From the cell containing the given text, extract its center point as (X, Y) coordinate. 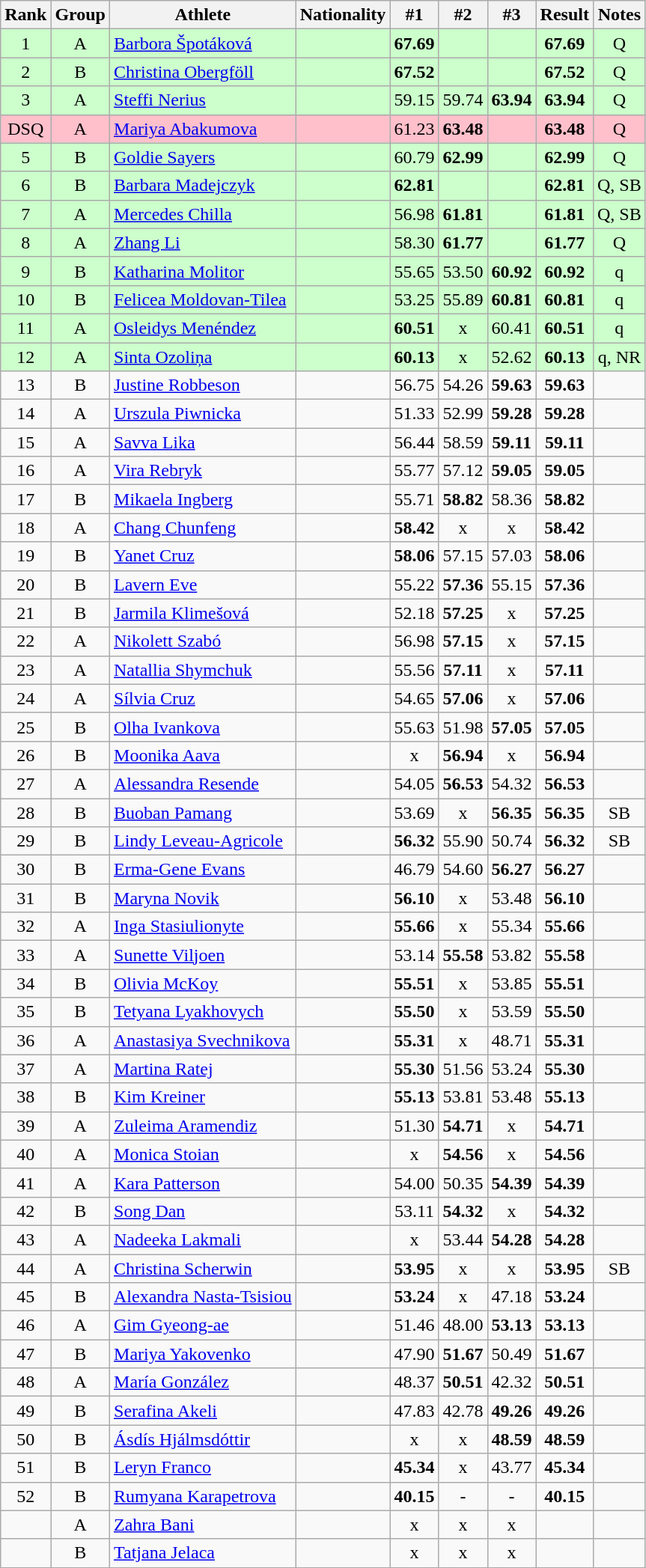
53.69 (415, 812)
Athlete (204, 15)
Mikaela Ingberg (204, 499)
Felicea Moldovan-Tilea (204, 299)
54.26 (463, 385)
22 (25, 641)
15 (25, 442)
33 (25, 955)
53.81 (463, 1097)
13 (25, 385)
Zuleima Aramendiz (204, 1126)
9 (25, 271)
51.98 (463, 727)
17 (25, 499)
60.41 (512, 328)
#1 (415, 15)
Martina Ratej (204, 1069)
Justine Robbeson (204, 385)
25 (25, 727)
61.23 (415, 129)
54.00 (415, 1183)
26 (25, 755)
Rumyana Karapetrova (204, 1496)
Tatjana Jelaca (204, 1553)
21 (25, 613)
Natallia Shymchuk (204, 670)
47.83 (415, 1411)
52 (25, 1496)
16 (25, 471)
12 (25, 357)
Gim Gyeong-ae (204, 1326)
45 (25, 1297)
Yanet Cruz (204, 556)
20 (25, 585)
Chang Chunfeng (204, 528)
Osleidys Menéndez (204, 328)
Zhang Li (204, 242)
Goldie Sayers (204, 157)
42 (25, 1211)
23 (25, 670)
28 (25, 812)
54.65 (415, 698)
51.30 (415, 1126)
Barbara Madejczyk (204, 186)
42.32 (512, 1382)
Zahra Bani (204, 1525)
43 (25, 1239)
14 (25, 414)
Nikolett Szabó (204, 641)
q, NR (619, 357)
50.35 (463, 1183)
53.50 (463, 271)
50.49 (512, 1354)
10 (25, 299)
Ásdís Hjálmsdóttir (204, 1439)
52.18 (415, 613)
58.30 (415, 242)
55.77 (415, 471)
19 (25, 556)
55.89 (463, 299)
55.34 (512, 927)
55.90 (463, 841)
34 (25, 983)
3 (25, 100)
Olivia McKoy (204, 983)
50.74 (512, 841)
7 (25, 214)
Lindy Leveau-Agricole (204, 841)
49 (25, 1411)
Kara Patterson (204, 1183)
1 (25, 43)
50 (25, 1439)
Nationality (343, 15)
Rank (25, 15)
Urszula Piwnicka (204, 414)
36 (25, 1040)
54.05 (415, 784)
Leryn Franco (204, 1468)
Maryna Novik (204, 898)
48.00 (463, 1326)
51.46 (415, 1326)
Steffi Nerius (204, 100)
53.14 (415, 955)
60.79 (415, 157)
Barbora Špotáková (204, 43)
46 (25, 1326)
52.62 (512, 357)
Sunette Viljoen (204, 955)
48.37 (415, 1382)
37 (25, 1069)
29 (25, 841)
32 (25, 927)
Jarmila Klimešová (204, 613)
8 (25, 242)
Nadeeka Lakmali (204, 1239)
Christina Scherwin (204, 1269)
Erma-Gene Evans (204, 870)
24 (25, 698)
48 (25, 1382)
Olha Ivankova (204, 727)
Mercedes Chilla (204, 214)
53.82 (512, 955)
Sílvia Cruz (204, 698)
Mariya Abakumova (204, 129)
55.56 (415, 670)
DSQ (25, 129)
51 (25, 1468)
52.99 (463, 414)
Tetyana Lyakhovych (204, 1012)
Katharina Molitor (204, 271)
48.71 (512, 1040)
5 (25, 157)
53.44 (463, 1239)
2 (25, 72)
40 (25, 1154)
6 (25, 186)
Lavern Eve (204, 585)
Anastasiya Svechnikova (204, 1040)
Alexandra Nasta-Tsisiou (204, 1297)
51.33 (415, 414)
18 (25, 528)
María González (204, 1382)
#3 (512, 15)
Notes (619, 15)
42.78 (463, 1411)
43.77 (512, 1468)
41 (25, 1183)
11 (25, 328)
44 (25, 1269)
57.12 (463, 471)
56.44 (415, 442)
30 (25, 870)
59.15 (415, 100)
Inga Stasiulionyte (204, 927)
47 (25, 1354)
58.59 (463, 442)
Result (564, 15)
Buoban Pamang (204, 812)
55.65 (415, 271)
Vira Rebryk (204, 471)
Alessandra Resende (204, 784)
54.60 (463, 870)
Savva Lika (204, 442)
53.11 (415, 1211)
38 (25, 1097)
53.85 (512, 983)
Song Dan (204, 1211)
58.36 (512, 499)
#2 (463, 15)
57.03 (512, 556)
55.63 (415, 727)
Serafina Akeli (204, 1411)
Christina Obergföll (204, 72)
46.79 (415, 870)
27 (25, 784)
51.56 (463, 1069)
55.71 (415, 499)
55.15 (512, 585)
Kim Kreiner (204, 1097)
Sinta Ozoliņa (204, 357)
55.22 (415, 585)
53.25 (415, 299)
Group (81, 15)
Mariya Yakovenko (204, 1354)
Monica Stoian (204, 1154)
35 (25, 1012)
Moonika Aava (204, 755)
39 (25, 1126)
31 (25, 898)
47.90 (415, 1354)
53.59 (512, 1012)
59.74 (463, 100)
56.75 (415, 385)
47.18 (512, 1297)
